Determine the [x, y] coordinate at the center of the cell enclosing the given text.  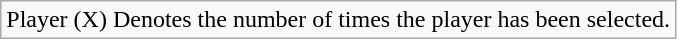
Player (X) Denotes the number of times the player has been selected. [338, 20]
